Locate the cell with the specified text and output its [x, y] center coordinate. 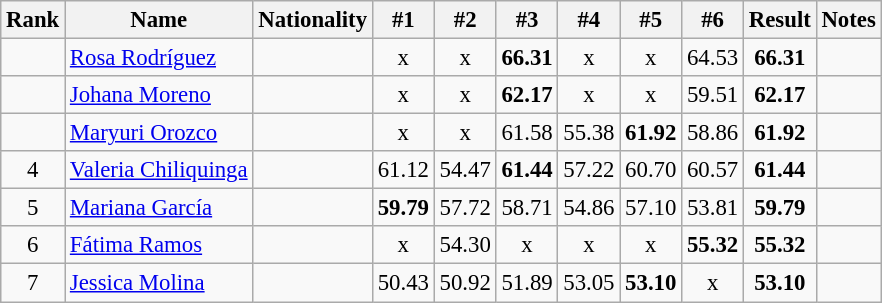
60.70 [651, 170]
Nationality [312, 20]
Result [780, 20]
58.71 [527, 208]
Rosa Rodríguez [159, 58]
50.92 [465, 283]
5 [33, 208]
#1 [403, 20]
4 [33, 170]
57.22 [589, 170]
#5 [651, 20]
Notes [848, 20]
51.89 [527, 283]
Johana Moreno [159, 95]
Mariana García [159, 208]
60.57 [713, 170]
#3 [527, 20]
61.58 [527, 133]
#4 [589, 20]
Rank [33, 20]
55.38 [589, 133]
Name [159, 20]
53.81 [713, 208]
6 [33, 245]
#2 [465, 20]
7 [33, 283]
Maryuri Orozco [159, 133]
58.86 [713, 133]
Jessica Molina [159, 283]
54.47 [465, 170]
59.51 [713, 95]
#6 [713, 20]
57.10 [651, 208]
54.30 [465, 245]
61.12 [403, 170]
64.53 [713, 58]
54.86 [589, 208]
53.05 [589, 283]
50.43 [403, 283]
57.72 [465, 208]
Fátima Ramos [159, 245]
Valeria Chiliquinga [159, 170]
